Locate the cell with the specified text and output its (x, y) center coordinate. 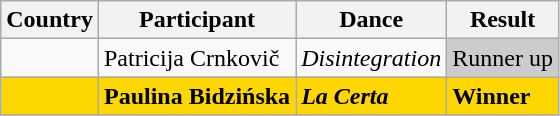
Patricija Crnkovič (196, 58)
Dance (372, 20)
Paulina Bidzińska (196, 96)
Runner up (503, 58)
Country (50, 20)
Participant (196, 20)
Disintegration (372, 58)
Result (503, 20)
La Certa (372, 96)
Winner (503, 96)
